Search for the cell housing the specified text and yield its (x, y) center coordinate. 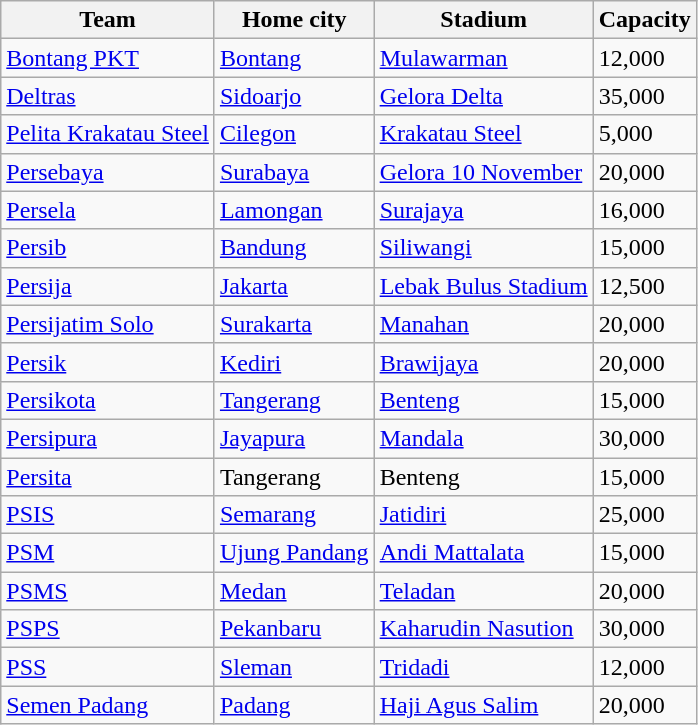
Persik (108, 362)
Mandala (484, 438)
25,000 (644, 515)
Capacity (644, 20)
Persebaya (108, 172)
Bandung (294, 248)
Andi Mattalata (484, 553)
PSS (108, 667)
35,000 (644, 96)
16,000 (644, 210)
PSPS (108, 629)
Persijatim Solo (108, 324)
Lebak Bulus Stadium (484, 286)
Sleman (294, 667)
Gelora Delta (484, 96)
5,000 (644, 134)
Persikota (108, 400)
12,500 (644, 286)
Bontang (294, 58)
Persib (108, 248)
Persela (108, 210)
PSMS (108, 591)
Lamongan (294, 210)
Pekanbaru (294, 629)
Ujung Pandang (294, 553)
Cilegon (294, 134)
Tridadi (484, 667)
PSIS (108, 515)
Gelora 10 November (484, 172)
Surabaya (294, 172)
Teladan (484, 591)
Stadium (484, 20)
Manahan (484, 324)
Surakarta (294, 324)
Surajaya (484, 210)
Semen Padang (108, 705)
Kaharudin Nasution (484, 629)
Jayapura (294, 438)
Team (108, 20)
Persija (108, 286)
Medan (294, 591)
Siliwangi (484, 248)
Semarang (294, 515)
Jatidiri (484, 515)
Sidoarjo (294, 96)
Deltras (108, 96)
Brawijaya (484, 362)
Home city (294, 20)
Persipura (108, 438)
Padang (294, 705)
Bontang PKT (108, 58)
Krakatau Steel (484, 134)
Haji Agus Salim (484, 705)
Persita (108, 477)
Mulawarman (484, 58)
PSM (108, 553)
Kediri (294, 362)
Pelita Krakatau Steel (108, 134)
Jakarta (294, 286)
